Return [X, Y] of the center of cell containing provided text 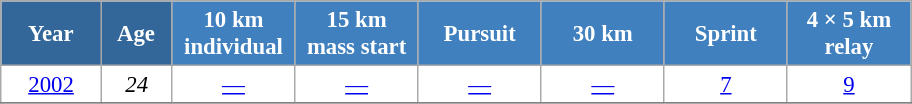
24 [136, 85]
2002 [52, 85]
15 km mass start [356, 34]
7 [726, 85]
9 [848, 85]
Sprint [726, 34]
Pursuit [480, 34]
Year [52, 34]
30 km [602, 34]
4 × 5 km relay [848, 34]
Age [136, 34]
10 km individual [234, 34]
